Search for the cell housing the specified text and yield its (X, Y) center coordinate. 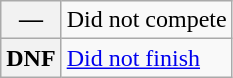
Did not finish (146, 58)
Did not compete (146, 20)
— (31, 20)
DNF (31, 58)
